Return the (X, Y) coordinate for the center point of the cell that contains the specified text.  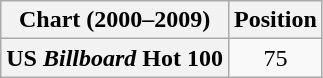
75 (276, 58)
Chart (2000–2009) (115, 20)
Position (276, 20)
US Billboard Hot 100 (115, 58)
